Output the [x, y] coordinate of the center of the cell containing the given text.  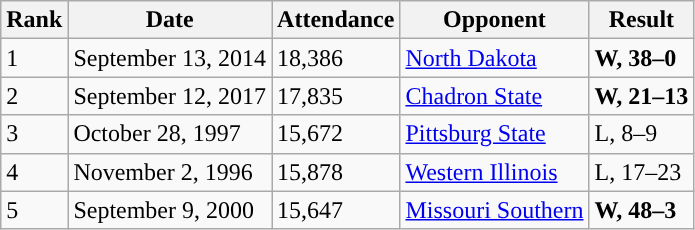
W, 48–3 [642, 210]
15,672 [336, 134]
18,386 [336, 58]
W, 38–0 [642, 58]
September 13, 2014 [170, 58]
3 [34, 134]
Pittsburg State [494, 134]
L, 8–9 [642, 134]
North Dakota [494, 58]
Date [170, 20]
2 [34, 96]
Attendance [336, 20]
Opponent [494, 20]
September 12, 2017 [170, 96]
Result [642, 20]
4 [34, 172]
17,835 [336, 96]
October 28, 1997 [170, 134]
September 9, 2000 [170, 210]
November 2, 1996 [170, 172]
Chadron State [494, 96]
Missouri Southern [494, 210]
1 [34, 58]
W, 21–13 [642, 96]
L, 17–23 [642, 172]
15,647 [336, 210]
5 [34, 210]
Rank [34, 20]
Western Illinois [494, 172]
15,878 [336, 172]
